Scan for the cell matching the given text and deliver its (x, y) coordinate at center. 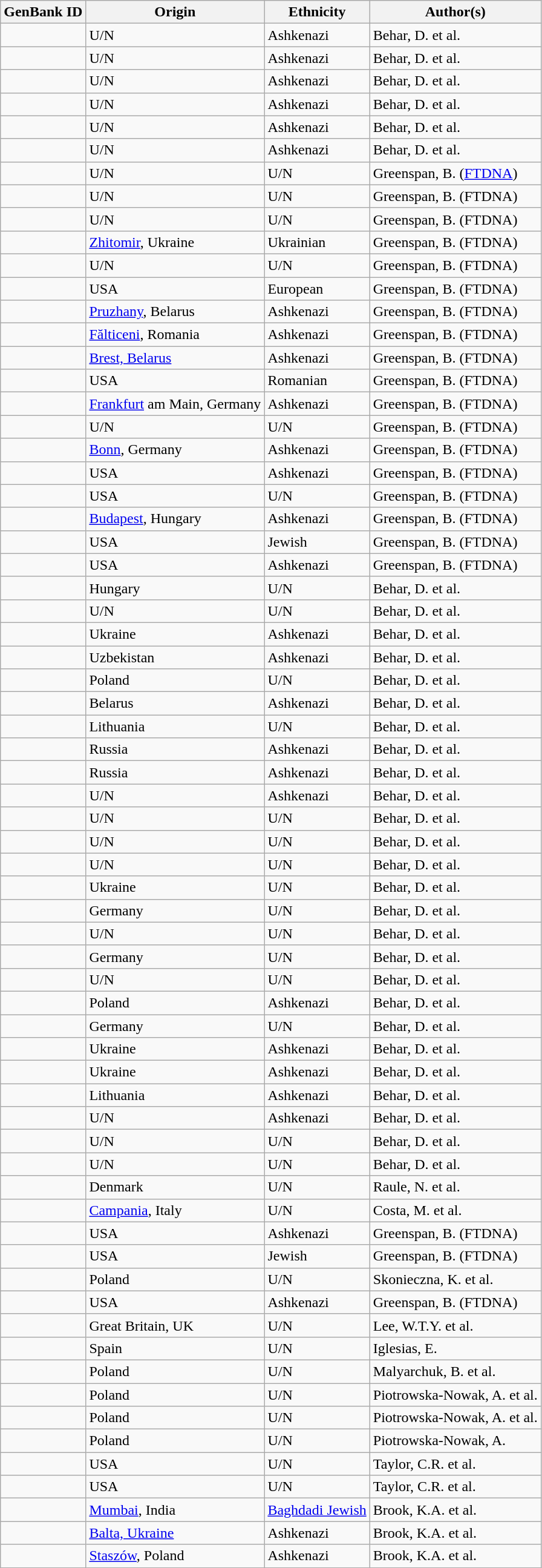
Staszów, Poland (175, 1556)
Origin (175, 12)
Great Britain, UK (175, 1325)
Fălticeni, Romania (175, 335)
Author(s) (455, 12)
Frankfurt am Main, Germany (175, 404)
Denmark (175, 1187)
Ethnicity (317, 12)
Mumbai, India (175, 1510)
Romanian (317, 381)
European (317, 289)
Brest, Belarus (175, 358)
Costa, M. et al. (455, 1210)
Uzbekistan (175, 657)
Ukrainian (317, 242)
Malyarchuk, B. et al. (455, 1371)
Raule, N. et al. (455, 1187)
Piotrowska-Nowak, A. (455, 1441)
Baghdadi Jewish (317, 1510)
Campania, Italy (175, 1210)
Budapest, Hungary (175, 519)
GenBank ID (44, 12)
Spain (175, 1348)
Balta, Ukraine (175, 1533)
Skonieczna, K. et al. (455, 1279)
Iglesias, E. (455, 1348)
Hungary (175, 588)
Zhitomir, Ukraine (175, 242)
Bonn, Germany (175, 450)
Belarus (175, 703)
Lee, W.T.Y. et al. (455, 1325)
Pruzhany, Belarus (175, 312)
